Locate the cell with the specified text and output its [x, y] center coordinate. 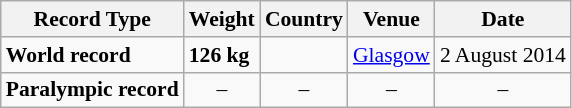
Record Type [92, 19]
Glasgow [392, 55]
World record [92, 55]
Paralympic record [92, 90]
Date [503, 19]
Country [304, 19]
Venue [392, 19]
Weight [222, 19]
126 kg [222, 55]
2 August 2014 [503, 55]
